Determine the (x, y) coordinate at the center of the cell enclosing the given text.  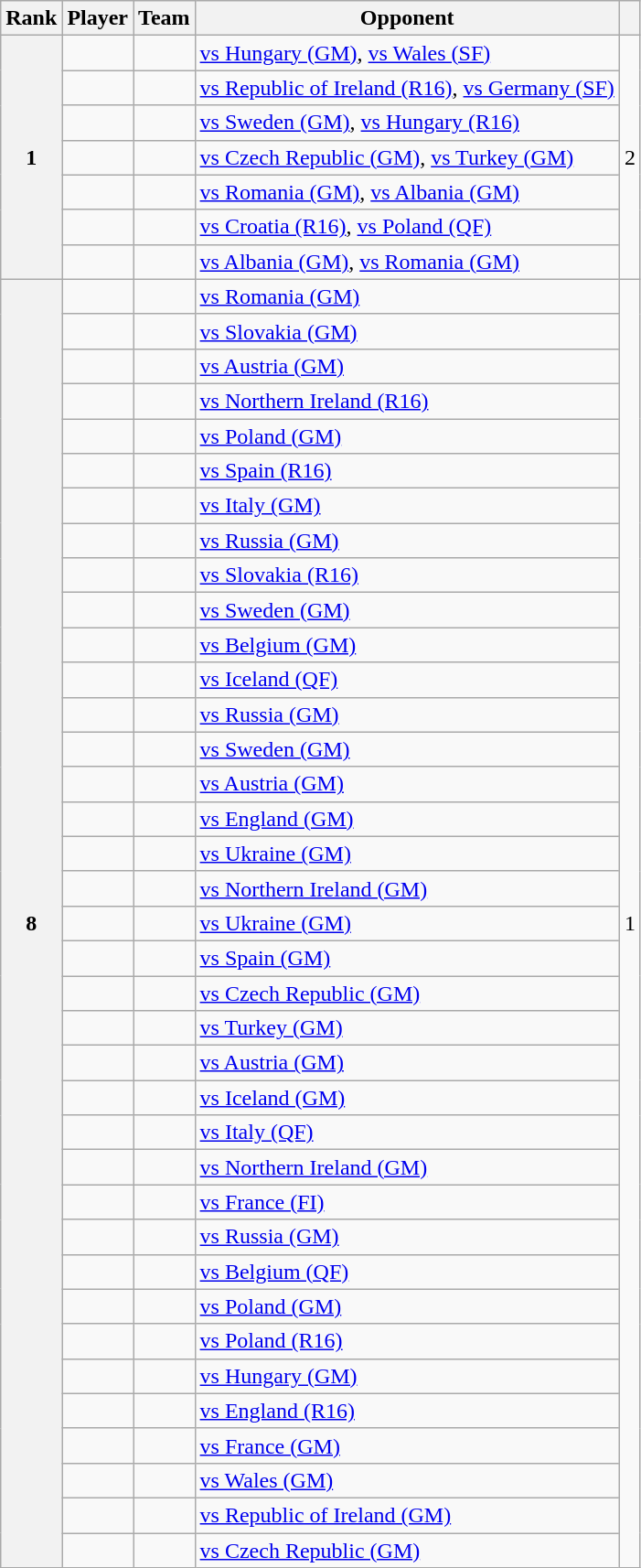
vs Hungary (GM) (407, 1376)
vs England (R16) (407, 1411)
vs Spain (R16) (407, 471)
vs Wales (GM) (407, 1480)
vs Poland (R16) (407, 1341)
vs Turkey (GM) (407, 1028)
2 (629, 157)
vs Republic of Ireland (GM) (407, 1515)
vs Italy (QF) (407, 1133)
vs Belgium (GM) (407, 645)
vs France (GM) (407, 1445)
vs Northern Ireland (R16) (407, 401)
Team (165, 18)
vs Slovakia (R16) (407, 575)
vs Hungary (GM), vs Wales (SF) (407, 53)
vs England (GM) (407, 819)
Player (98, 18)
vs Romania (GM) (407, 296)
vs Belgium (QF) (407, 1272)
vs Slovakia (GM) (407, 331)
vs Sweden (GM), vs Hungary (R16) (407, 123)
vs Republic of Ireland (R16), vs Germany (SF) (407, 88)
vs Iceland (QF) (407, 680)
vs Spain (GM) (407, 958)
vs Romania (GM), vs Albania (GM) (407, 192)
Opponent (407, 18)
8 (31, 923)
vs Iceland (GM) (407, 1098)
vs Croatia (R16), vs Poland (QF) (407, 227)
vs Czech Republic (GM), vs Turkey (GM) (407, 157)
vs Italy (GM) (407, 506)
vs Albania (GM), vs Romania (GM) (407, 262)
vs France (FI) (407, 1202)
Rank (31, 18)
